Find where the given text appears and provide that cell's center as (x, y) coordinate. 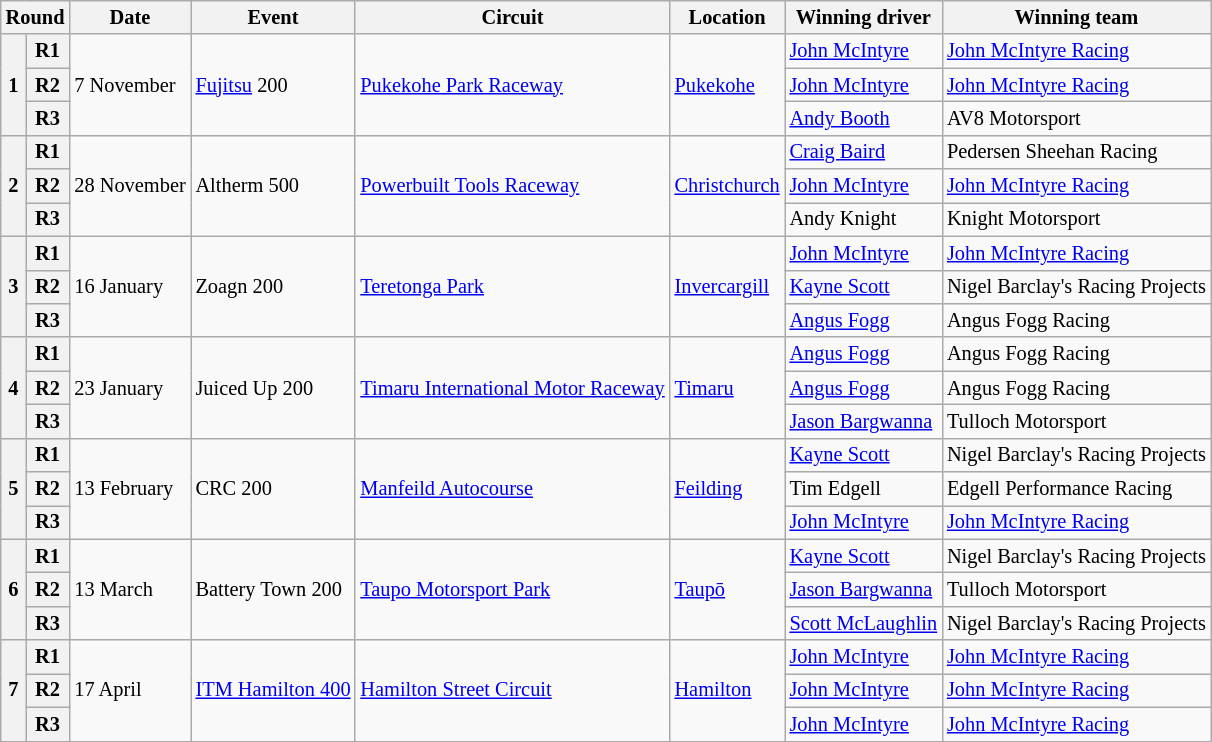
Circuit (512, 17)
Teretonga Park (512, 286)
4 (14, 388)
Date (130, 17)
Tim Edgell (864, 489)
Fujitsu 200 (274, 84)
7 November (130, 84)
Scott McLaughlin (864, 623)
Hamilton (728, 690)
Winning team (1076, 17)
1 (14, 84)
3 (14, 286)
Event (274, 17)
17 April (130, 690)
Powerbuilt Tools Raceway (512, 186)
Location (728, 17)
Knight Motorsport (1076, 219)
Winning driver (864, 17)
CRC 200 (274, 488)
AV8 Motorsport (1076, 118)
Edgell Performance Racing (1076, 489)
23 January (130, 388)
ITM Hamilton 400 (274, 690)
Taupo Motorsport Park (512, 590)
Hamilton Street Circuit (512, 690)
Pukekohe (728, 84)
Timaru International Motor Raceway (512, 388)
Round (36, 17)
13 February (130, 488)
2 (14, 186)
Christchurch (728, 186)
16 January (130, 286)
6 (14, 590)
Juiced Up 200 (274, 388)
28 November (130, 186)
Pukekohe Park Raceway (512, 84)
Zoagn 200 (274, 286)
Andy Booth (864, 118)
Manfeild Autocourse (512, 488)
Timaru (728, 388)
5 (14, 488)
Invercargill (728, 286)
7 (14, 690)
Andy Knight (864, 219)
Altherm 500 (274, 186)
13 March (130, 590)
Taupō (728, 590)
Battery Town 200 (274, 590)
Pedersen Sheehan Racing (1076, 152)
Craig Baird (864, 152)
Feilding (728, 488)
